Search for the cell housing the specified text and yield its [x, y] center coordinate. 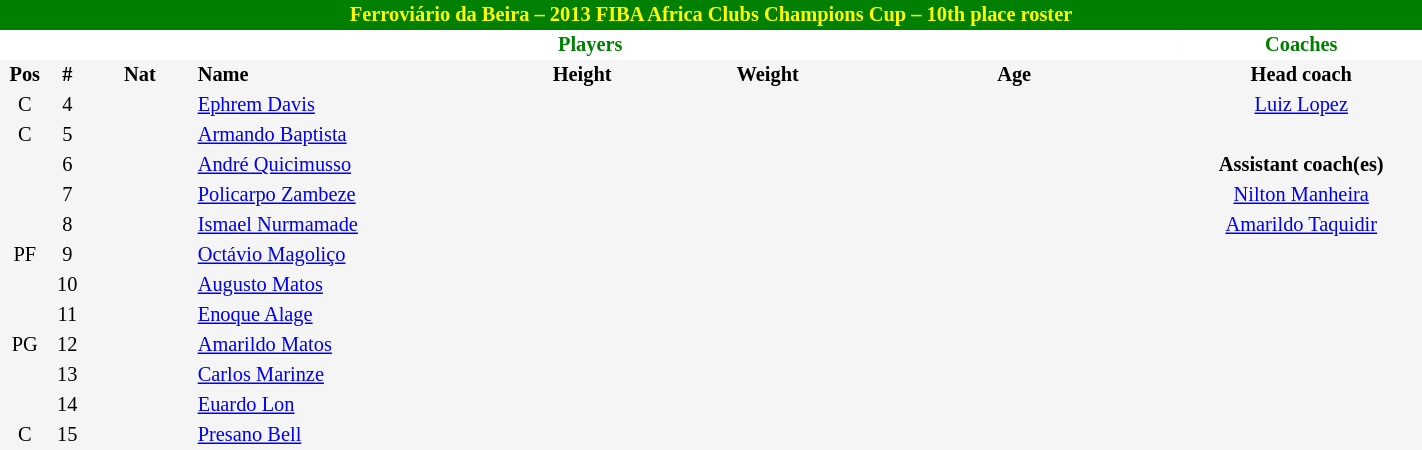
Nat [140, 75]
Age [1014, 75]
5 [67, 135]
Ephrem Davis [336, 105]
Name [336, 75]
Octávio Magoliço [336, 255]
Weight [768, 75]
11 [67, 315]
Coaches [1301, 45]
Players [590, 45]
PG [24, 345]
Armando Baptista [336, 135]
7 [67, 195]
André Quicimusso [336, 165]
Ismael Nurmamade [336, 225]
Ferroviário da Beira – 2013 FIBA Africa Clubs Champions Cup – 10th place roster [711, 15]
Carlos Marinze [336, 375]
12 [67, 345]
Assistant coach(es) [1301, 165]
15 [67, 435]
4 [67, 105]
8 [67, 225]
14 [67, 405]
PF [24, 255]
6 [67, 165]
Nilton Manheira [1301, 195]
9 [67, 255]
10 [67, 285]
Amarildo Matos [336, 345]
13 [67, 375]
Pos [24, 75]
Amarildo Taquidir [1301, 225]
Augusto Matos [336, 285]
# [67, 75]
Policarpo Zambeze [336, 195]
Head coach [1301, 75]
Presano Bell [336, 435]
Euardo Lon [336, 405]
Height [582, 75]
Luiz Lopez [1301, 105]
Enoque Alage [336, 315]
